Provide the [X, Y] coordinate of the cell's center where the given text is located.  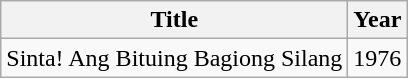
Year [378, 20]
1976 [378, 58]
Title [174, 20]
Sinta! Ang Bituing Bagiong Silang [174, 58]
